Provide the (x, y) coordinate of the cell's center where the given text is located.  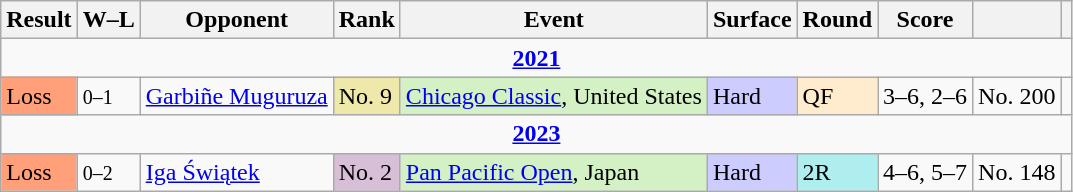
2R (837, 172)
Result (39, 20)
QF (837, 96)
No. 148 (1017, 172)
No. 2 (366, 172)
No. 9 (366, 96)
0–2 (108, 172)
2021 (536, 58)
Iga Świątek (236, 172)
3–6, 2–6 (926, 96)
Score (926, 20)
Pan Pacific Open, Japan (554, 172)
W–L (108, 20)
Chicago Classic, United States (554, 96)
4–6, 5–7 (926, 172)
Event (554, 20)
Round (837, 20)
2023 (536, 134)
No. 200 (1017, 96)
Surface (752, 20)
Rank (366, 20)
Garbiñe Muguruza (236, 96)
0–1 (108, 96)
Opponent (236, 20)
